Return the [X, Y] coordinate for the center point of the cell that contains the specified text.  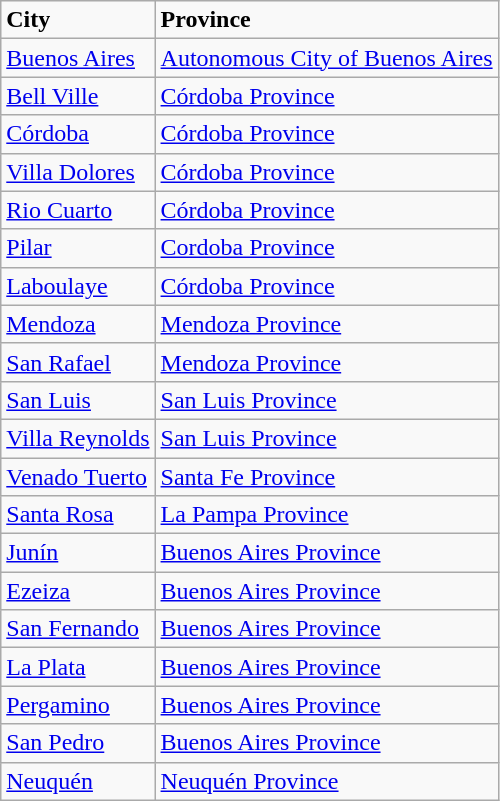
Cordoba Province [326, 248]
Villa Dolores [78, 172]
La Plata [78, 667]
Buenos Aires [78, 58]
Laboulaye [78, 286]
San Rafael [78, 362]
Pilar [78, 248]
Mendoza [78, 324]
Neuquén [78, 781]
San Luis [78, 400]
Rio Cuarto [78, 210]
Ezeiza [78, 591]
Santa Rosa [78, 515]
Córdoba [78, 134]
Province [326, 20]
San Pedro [78, 743]
Junín [78, 553]
Pergamino [78, 705]
Venado Tuerto [78, 477]
Bell Ville [78, 96]
City [78, 20]
Santa Fe Province [326, 477]
Autonomous City of Buenos Aires [326, 58]
San Fernando [78, 629]
Neuquén Province [326, 781]
Villa Reynolds [78, 438]
La Pampa Province [326, 515]
